Detect which cell encompasses the target text, then output its [x, y] center coordinate. 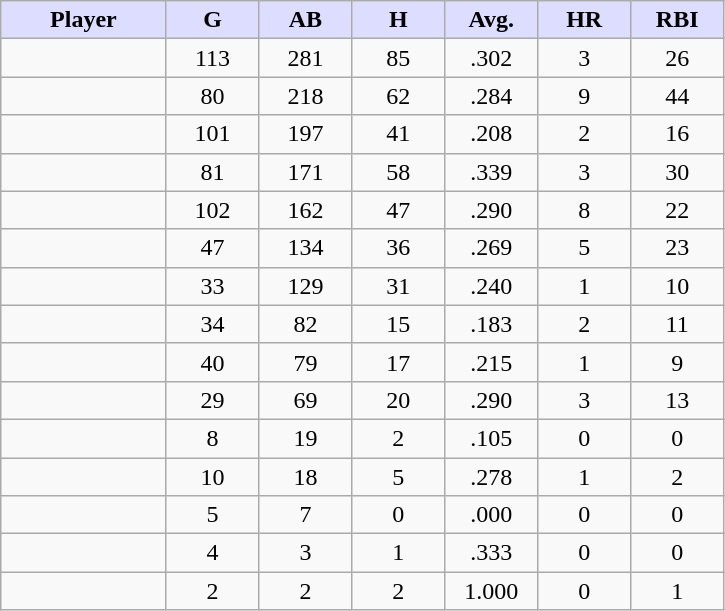
13 [678, 400]
20 [398, 400]
36 [398, 248]
58 [398, 172]
34 [212, 324]
31 [398, 286]
.000 [492, 515]
171 [306, 172]
18 [306, 477]
134 [306, 248]
101 [212, 134]
RBI [678, 20]
.302 [492, 58]
281 [306, 58]
33 [212, 286]
Avg. [492, 20]
44 [678, 96]
.215 [492, 362]
162 [306, 210]
15 [398, 324]
69 [306, 400]
129 [306, 286]
HR [584, 20]
.208 [492, 134]
40 [212, 362]
H [398, 20]
Player [84, 20]
.284 [492, 96]
.240 [492, 286]
82 [306, 324]
113 [212, 58]
218 [306, 96]
41 [398, 134]
1.000 [492, 591]
11 [678, 324]
.269 [492, 248]
22 [678, 210]
.183 [492, 324]
G [212, 20]
19 [306, 438]
197 [306, 134]
16 [678, 134]
79 [306, 362]
102 [212, 210]
80 [212, 96]
7 [306, 515]
30 [678, 172]
.278 [492, 477]
85 [398, 58]
23 [678, 248]
17 [398, 362]
26 [678, 58]
.105 [492, 438]
.339 [492, 172]
4 [212, 553]
81 [212, 172]
AB [306, 20]
62 [398, 96]
29 [212, 400]
.333 [492, 553]
